Pinpoint the cell where the given text exists, returning its (x, y) midpoint coordinate. 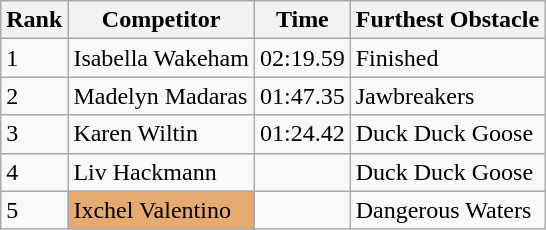
Time (302, 20)
Isabella Wakeham (162, 58)
3 (34, 134)
Madelyn Madaras (162, 96)
2 (34, 96)
1 (34, 58)
01:24.42 (302, 134)
Finished (447, 58)
Competitor (162, 20)
Jawbreakers (447, 96)
Furthest Obstacle (447, 20)
Karen Wiltin (162, 134)
01:47.35 (302, 96)
4 (34, 172)
Rank (34, 20)
Ixchel Valentino (162, 210)
02:19.59 (302, 58)
Liv Hackmann (162, 172)
Dangerous Waters (447, 210)
5 (34, 210)
